Search for the cell housing the specified text and yield its (x, y) center coordinate. 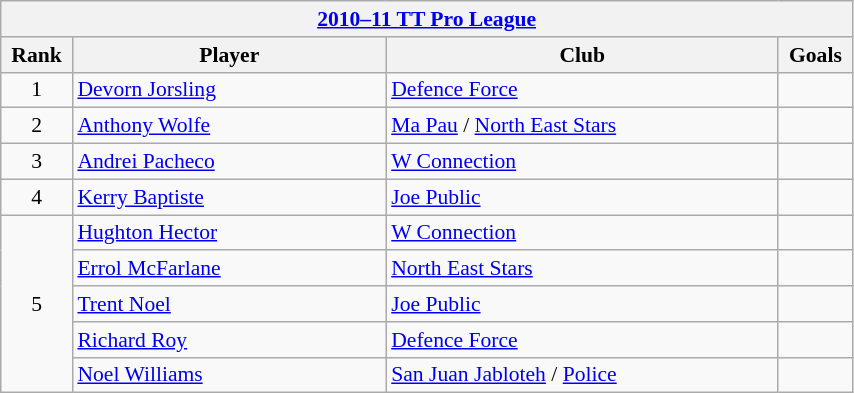
Ma Pau / North East Stars (582, 126)
San Juan Jabloteh / Police (582, 375)
Noel Williams (229, 375)
Devorn Jorsling (229, 90)
5 (37, 304)
4 (37, 197)
Anthony Wolfe (229, 126)
3 (37, 162)
2 (37, 126)
Goals (815, 55)
Andrei Pacheco (229, 162)
Errol McFarlane (229, 269)
Player (229, 55)
Trent Noel (229, 304)
Rank (37, 55)
Club (582, 55)
North East Stars (582, 269)
1 (37, 90)
2010–11 TT Pro League (427, 19)
Richard Roy (229, 340)
Hughton Hector (229, 233)
Kerry Baptiste (229, 197)
